From the cell containing the given text, extract its center point as (X, Y) coordinate. 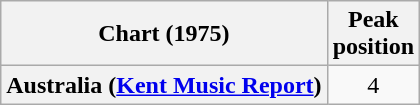
Peakposition (373, 34)
4 (373, 85)
Chart (1975) (164, 34)
Australia (Kent Music Report) (164, 85)
